Pinpoint the cell where the given text exists, returning its [X, Y] midpoint coordinate. 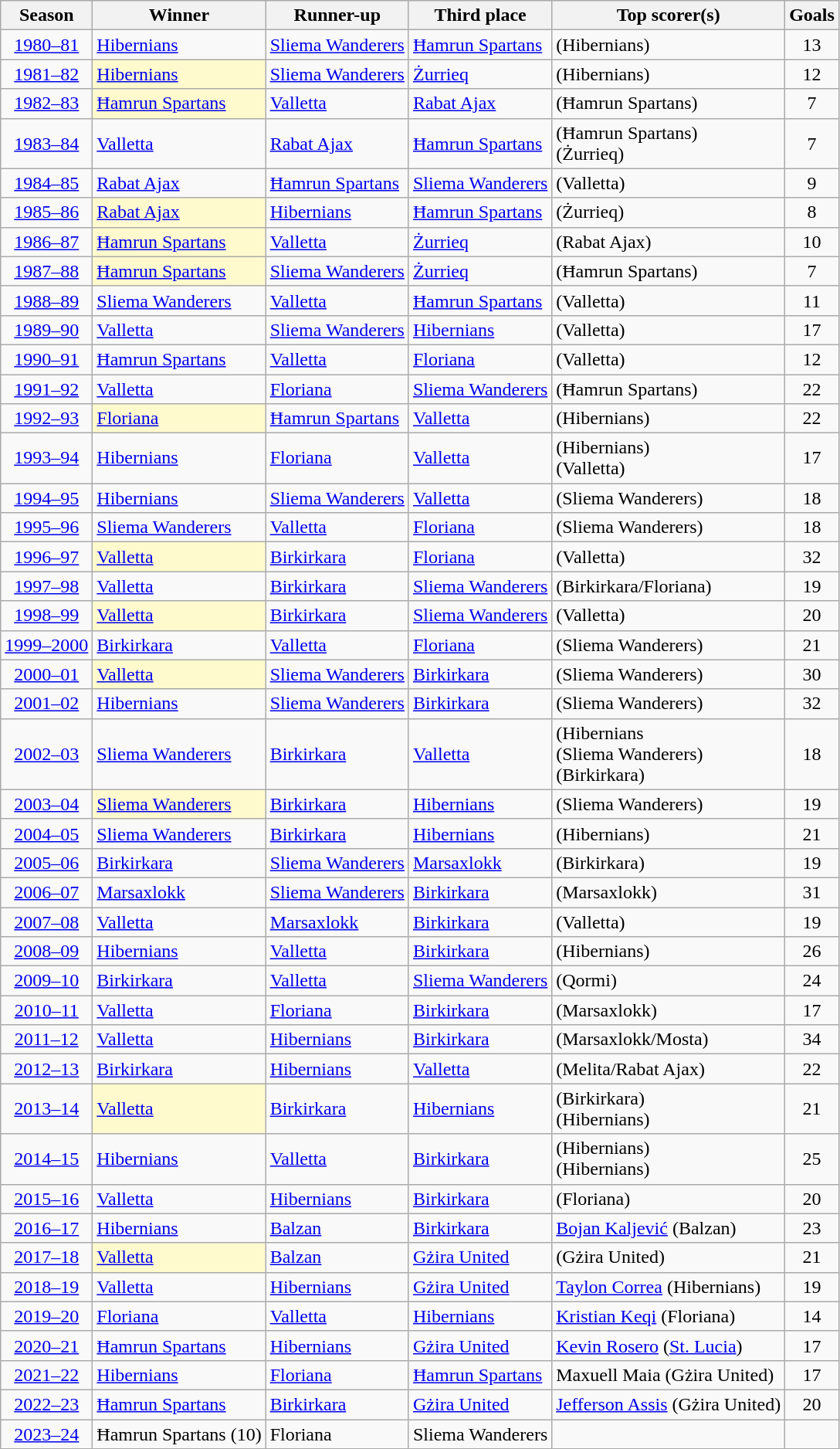
(Birkirkara/Floriana) [669, 586]
2012–13 [46, 1069]
(Birkirkara) [669, 863]
1992–93 [46, 419]
2002–03 [46, 754]
1984–85 [46, 183]
1995–96 [46, 528]
(Qormi) [669, 981]
Maxuell Maia (Gżira United) [669, 1375]
1989–90 [46, 330]
(Birkirkara) (Hibernians) [669, 1109]
2013–14 [46, 1109]
(Floriana) [669, 1199]
2017–18 [46, 1257]
2014–15 [46, 1159]
2011–12 [46, 1040]
2000–01 [46, 674]
1982–83 [46, 103]
26 [812, 952]
2019–20 [46, 1316]
13 [812, 45]
2016–17 [46, 1228]
2001–02 [46, 704]
30 [812, 674]
1991–92 [46, 389]
34 [812, 1040]
(Żurrieq) [669, 212]
1998–99 [46, 616]
25 [812, 1159]
1993–94 [46, 459]
8 [812, 212]
1985–86 [46, 212]
1986–87 [46, 242]
Runner-up [337, 15]
Top scorer(s) [669, 15]
1994–95 [46, 498]
10 [812, 242]
11 [812, 300]
24 [812, 981]
1988–89 [46, 300]
2018–19 [46, 1287]
(Hibernians) (Hibernians) [669, 1159]
2003–04 [46, 804]
1987–88 [46, 271]
2023–24 [46, 1434]
2010–11 [46, 1010]
2008–09 [46, 952]
(Marsaxlokk/Mosta) [669, 1040]
31 [812, 892]
1980–81 [46, 45]
(Gżira United) [669, 1257]
2009–10 [46, 981]
Kristian Keqi (Floriana) [669, 1316]
1990–91 [46, 359]
Season [46, 15]
Winner [179, 15]
(Hibernians) (Valletta) [669, 459]
1996–97 [46, 557]
Kevin Rosero (St. Lucia) [669, 1345]
Taylon Correa (Hibernians) [669, 1287]
2005–06 [46, 863]
14 [812, 1316]
1999–2000 [46, 645]
2015–16 [46, 1199]
2006–07 [46, 892]
2004–05 [46, 833]
Goals [812, 15]
2021–22 [46, 1375]
Ħamrun Spartans (10) [179, 1434]
(Rabat Ajax) [669, 242]
2022–23 [46, 1404]
23 [812, 1228]
(Melita/Rabat Ajax) [669, 1069]
2007–08 [46, 921]
1983–84 [46, 144]
2020–21 [46, 1345]
Third place [480, 15]
Bojan Kaljević (Balzan) [669, 1228]
9 [812, 183]
1981–82 [46, 74]
(Ħamrun Spartans) (Żurrieq) [669, 144]
(Hibernians (Sliema Wanderers) (Birkirkara) [669, 754]
Jefferson Assis (Gżira United) [669, 1404]
1997–98 [46, 586]
